Pinpoint the cell where the given text exists, returning its (X, Y) midpoint coordinate. 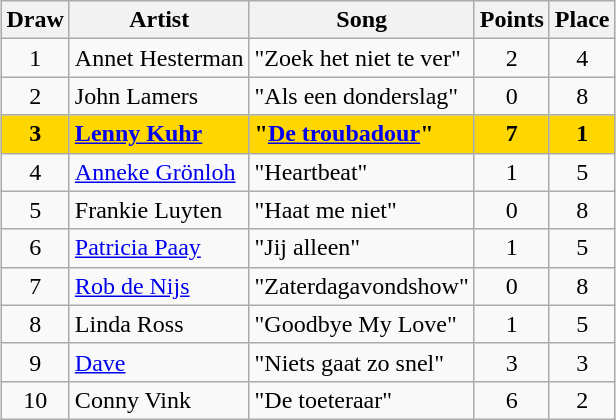
"Zoek het niet te ver" (362, 58)
Annet Hesterman (159, 58)
Frankie Luyten (159, 210)
"Goodbye My Love" (362, 324)
"Zaterdagavondshow" (362, 286)
9 (35, 362)
"Als een donderslag" (362, 96)
"Jij alleen" (362, 248)
Lenny Kuhr (159, 134)
"Niets gaat zo snel" (362, 362)
"Heartbeat" (362, 172)
Anneke Grönloh (159, 172)
Artist (159, 20)
10 (35, 400)
Place (582, 20)
Patricia Paay (159, 248)
Song (362, 20)
John Lamers (159, 96)
Dave (159, 362)
Points (512, 20)
Draw (35, 20)
Rob de Nijs (159, 286)
"De toeteraar" (362, 400)
"Haat me niet" (362, 210)
Linda Ross (159, 324)
Conny Vink (159, 400)
"De troubadour" (362, 134)
